Return the (X, Y) coordinate for the center point of the cell that contains the specified text.  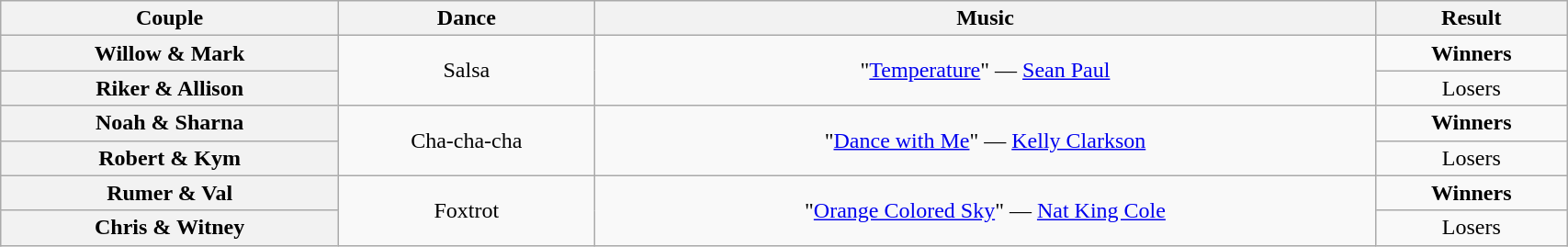
Riker & Allison (170, 88)
Cha-cha-cha (467, 140)
"Orange Colored Sky" — Nat King Cole (985, 210)
Rumer & Val (170, 193)
Noah & Sharna (170, 123)
Salsa (467, 71)
Music (985, 18)
Couple (170, 18)
Robert & Kym (170, 158)
Result (1472, 18)
Dance (467, 18)
Chris & Witney (170, 228)
Foxtrot (467, 210)
"Temperature" — Sean Paul (985, 71)
"Dance with Me" — Kelly Clarkson (985, 140)
Willow & Mark (170, 53)
